Locate the cell with the specified text and output its [x, y] center coordinate. 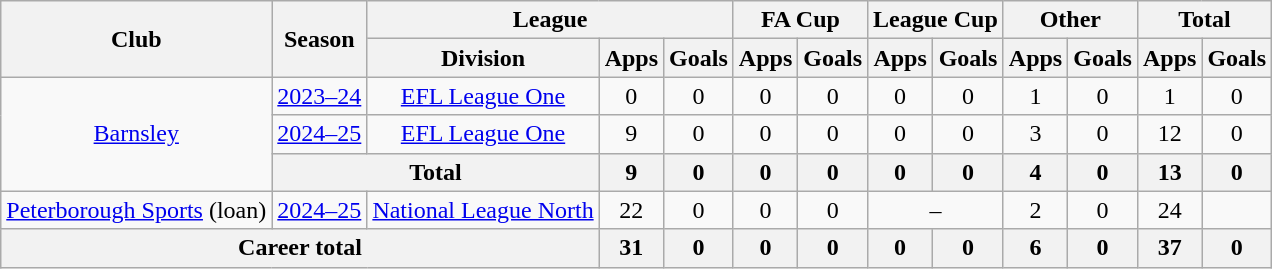
National League North [483, 210]
12 [1169, 134]
FA Cup [800, 20]
Season [320, 39]
Peterborough Sports (loan) [136, 210]
League [550, 20]
Barnsley [136, 134]
Career total [300, 248]
37 [1169, 248]
Other [1070, 20]
Club [136, 39]
31 [631, 248]
– [936, 210]
2023–24 [320, 96]
6 [1035, 248]
3 [1035, 134]
Division [483, 58]
13 [1169, 172]
24 [1169, 210]
4 [1035, 172]
League Cup [936, 20]
2 [1035, 210]
22 [631, 210]
